Identify which cell holds the provided text, then report its [x, y] central coordinate. 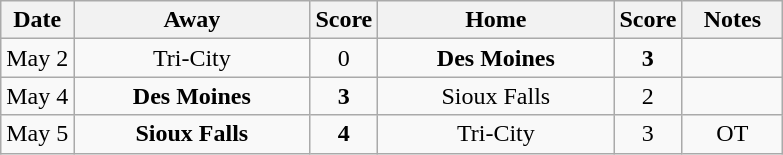
May 5 [38, 134]
May 2 [38, 58]
0 [344, 58]
OT [732, 134]
Home [496, 20]
Notes [732, 20]
Date [38, 20]
4 [344, 134]
Away [192, 20]
2 [648, 96]
May 4 [38, 96]
